Determine the [X, Y] coordinate at the center of the cell enclosing the given text.  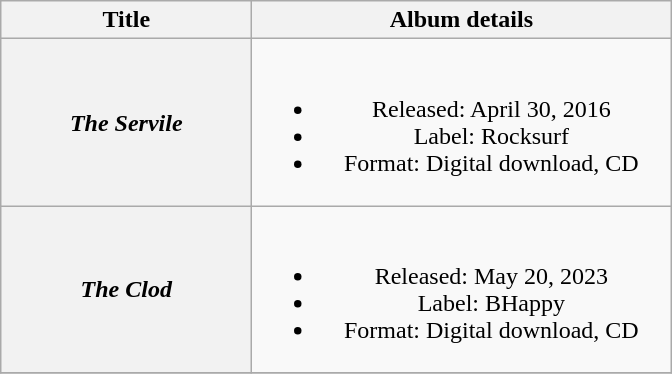
Released: May 20, 2023Label: BHappyFormat: Digital download, CD [462, 290]
Title [126, 20]
Released: April 30, 2016Label: RocksurfFormat: Digital download, CD [462, 122]
The Servile [126, 122]
The Clod [126, 290]
Album details [462, 20]
